Find where the given text appears and provide that cell's center as (x, y) coordinate. 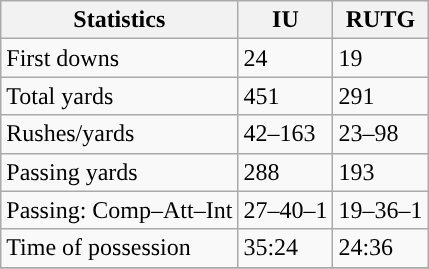
Time of possession (120, 248)
IU (286, 20)
Total yards (120, 96)
Passing: Comp–Att–Int (120, 210)
27–40–1 (286, 210)
First downs (120, 58)
Statistics (120, 20)
288 (286, 172)
451 (286, 96)
193 (380, 172)
Passing yards (120, 172)
24:36 (380, 248)
24 (286, 58)
19 (380, 58)
Rushes/yards (120, 134)
291 (380, 96)
42–163 (286, 134)
RUTG (380, 20)
23–98 (380, 134)
19–36–1 (380, 210)
35:24 (286, 248)
